Locate the cell with the specified text and output its (X, Y) center coordinate. 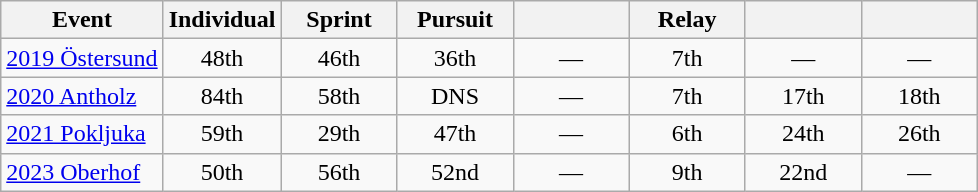
56th (339, 172)
52nd (455, 172)
Sprint (339, 20)
18th (919, 96)
47th (455, 134)
58th (339, 96)
50th (222, 172)
36th (455, 58)
2021 Pokljuka (82, 134)
Event (82, 20)
26th (919, 134)
9th (687, 172)
46th (339, 58)
Individual (222, 20)
29th (339, 134)
DNS (455, 96)
6th (687, 134)
Pursuit (455, 20)
59th (222, 134)
2023 Oberhof (82, 172)
17th (803, 96)
22nd (803, 172)
84th (222, 96)
48th (222, 58)
Relay (687, 20)
2020 Antholz (82, 96)
2019 Östersund (82, 58)
24th (803, 134)
